Extract the (X, Y) coordinate from the center of the cell holding the provided text.  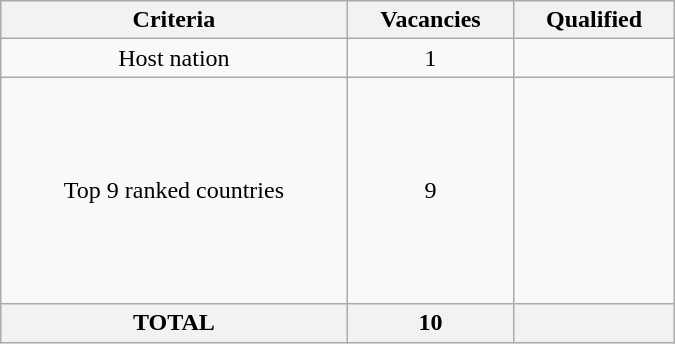
TOTAL (174, 323)
Vacancies (430, 20)
Host nation (174, 58)
1 (430, 58)
Top 9 ranked countries (174, 190)
Qualified (594, 20)
10 (430, 323)
9 (430, 190)
Criteria (174, 20)
